For the text-containing cell, return its midpoint in [x, y] coordinate format. 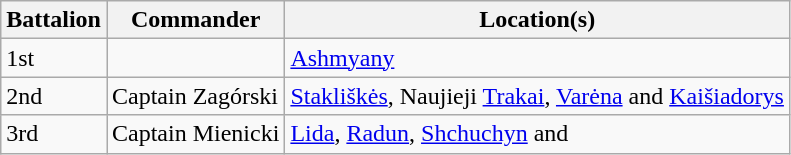
Battalion [54, 20]
3rd [54, 134]
1st [54, 58]
Captain Zagórski [195, 96]
Ashmyany [538, 58]
2nd [54, 96]
Captain Mienicki [195, 134]
Lida, Radun, Shchuchyn and [538, 134]
Commander [195, 20]
Stakliškės, Naujieji Trakai, Varėna and Kaišiadorys [538, 96]
Location(s) [538, 20]
